From the cell containing the given text, extract its center point as [X, Y] coordinate. 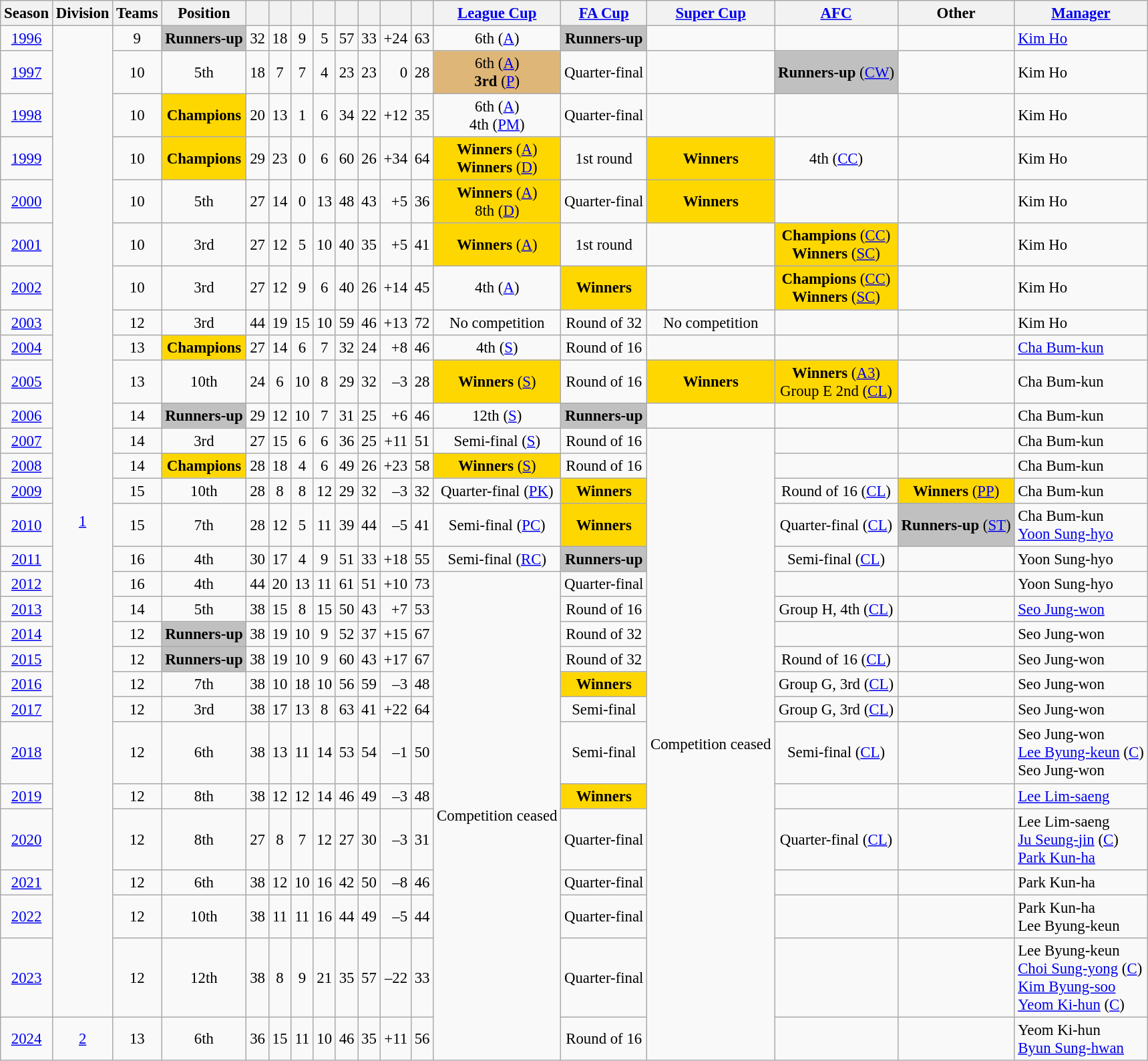
2023 [27, 978]
–1 [395, 753]
Semi-final (RC) [497, 559]
2005 [27, 382]
2 [82, 1039]
2006 [27, 415]
12th (S) [497, 415]
2001 [27, 244]
+24 [395, 39]
Manager [1081, 13]
Division [82, 13]
39 [346, 525]
Other [956, 13]
55 [422, 559]
22 [369, 116]
2010 [27, 525]
Group H, 4th (CL) [836, 610]
2003 [27, 323]
6th (A)4th (PM) [497, 116]
2024 [27, 1039]
+12 [395, 116]
+7 [395, 610]
2014 [27, 634]
54 [369, 753]
Winners (A3)Group E 2nd (CL) [836, 382]
2022 [27, 916]
6th (A) [497, 39]
2013 [27, 610]
2009 [27, 491]
+14 [395, 288]
2004 [27, 347]
2008 [27, 466]
Park Kun-ha Lee Byung-keun [1081, 916]
+18 [395, 559]
37 [369, 634]
4th (A) [497, 288]
42 [346, 882]
2019 [27, 796]
Seo Jung-won Lee Byung-keun (C) Seo Jung-won [1081, 753]
–22 [395, 978]
4th (CC) [836, 159]
Runners-up (CW) [836, 72]
+22 [395, 710]
2021 [27, 882]
+15 [395, 634]
Lee Lim-saeng Ju Seung-jin (C) Park Kun-ha [1081, 839]
2016 [27, 684]
FA Cup [604, 13]
Quarter-final (PK) [497, 491]
Semi-final (S) [497, 441]
2015 [27, 660]
2000 [27, 202]
+10 [395, 584]
+13 [395, 323]
+17 [395, 660]
52 [346, 634]
1998 [27, 116]
+34 [395, 159]
League Cup [497, 13]
Runners-up (ST) [956, 525]
Winners (A)8th (D) [497, 202]
Park Kun-ha [1081, 882]
2011 [27, 559]
Winners (A)Winners (D) [497, 159]
45 [422, 288]
6th (A)3rd (P) [497, 72]
Super Cup [711, 13]
1999 [27, 159]
+8 [395, 347]
61 [346, 584]
2007 [27, 441]
1996 [27, 39]
Teams [138, 13]
Winners (PP) [956, 491]
73 [422, 584]
Position [204, 13]
Winners (A) [497, 244]
2012 [27, 584]
4th (S) [497, 347]
2002 [27, 288]
AFC [836, 13]
+23 [395, 466]
72 [422, 323]
34 [346, 116]
Lee Byung-keun Choi Sung-yong (C) Kim Byung-soo Yeom Ki-hun (C) [1081, 978]
–8 [395, 882]
2018 [27, 753]
21 [325, 978]
Lee Lim-saeng [1081, 796]
1997 [27, 72]
2017 [27, 710]
Cha Bum-kun Yoon Sung-hyo [1081, 525]
+6 [395, 415]
Season [27, 13]
2020 [27, 839]
Semi-final (PC) [497, 525]
Yeom Ki-hun Byun Sung-hwan [1081, 1039]
58 [422, 466]
12th [204, 978]
